Pinpoint the cell where the given text exists, returning its (x, y) midpoint coordinate. 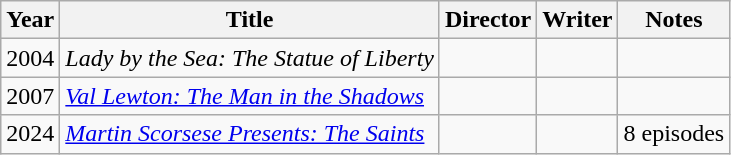
Notes (674, 20)
Title (250, 20)
Val Lewton: The Man in the Shadows (250, 96)
Director (488, 20)
Writer (578, 20)
2007 (30, 96)
2024 (30, 134)
Year (30, 20)
Lady by the Sea: The Statue of Liberty (250, 58)
8 episodes (674, 134)
Martin Scorsese Presents: The Saints (250, 134)
2004 (30, 58)
